Detect which cell encompasses the target text, then output its (X, Y) center coordinate. 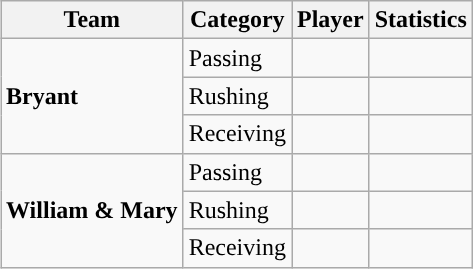
William & Mary (92, 210)
Team (92, 20)
Bryant (92, 96)
Player (331, 20)
Statistics (420, 20)
Category (237, 20)
